From the cell containing the given text, extract its center point as [x, y] coordinate. 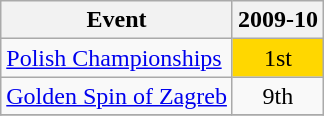
2009-10 [278, 20]
Golden Spin of Zagreb [117, 96]
1st [278, 58]
Event [117, 20]
9th [278, 96]
Polish Championships [117, 58]
